Output the (X, Y) coordinate of the center of the cell containing the given text.  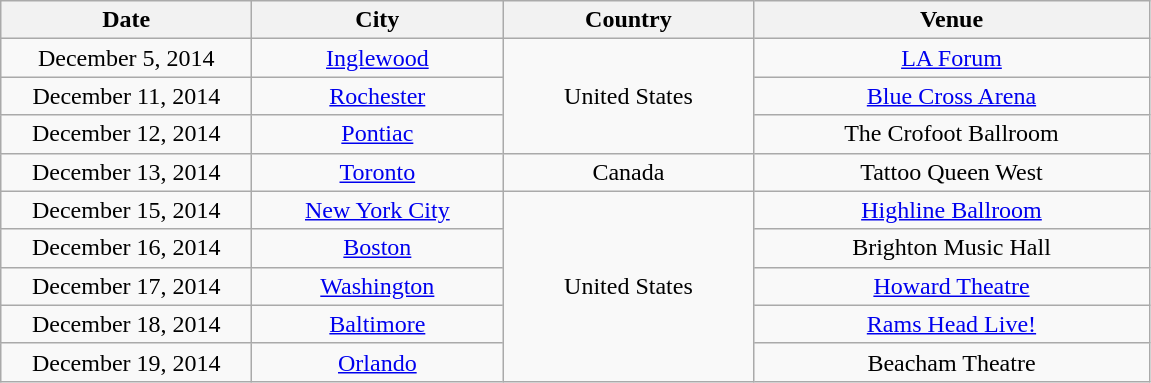
December 12, 2014 (126, 134)
Canada (628, 172)
December 18, 2014 (126, 324)
City (378, 20)
Inglewood (378, 58)
Highline Ballroom (952, 210)
December 13, 2014 (126, 172)
Pontiac (378, 134)
Tattoo Queen West (952, 172)
Orlando (378, 362)
New York City (378, 210)
Date (126, 20)
The Crofoot Ballroom (952, 134)
Brighton Music Hall (952, 248)
December 19, 2014 (126, 362)
Country (628, 20)
December 11, 2014 (126, 96)
Venue (952, 20)
December 16, 2014 (126, 248)
Beacham Theatre (952, 362)
Baltimore (378, 324)
December 15, 2014 (126, 210)
LA Forum (952, 58)
Rochester (378, 96)
Toronto (378, 172)
Boston (378, 248)
December 17, 2014 (126, 286)
Washington (378, 286)
Blue Cross Arena (952, 96)
Rams Head Live! (952, 324)
Howard Theatre (952, 286)
December 5, 2014 (126, 58)
